Detect which cell encompasses the target text, then output its [X, Y] center coordinate. 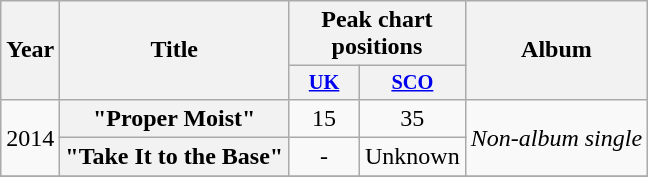
Peak chart positions [378, 34]
SCO [413, 83]
2014 [30, 137]
Title [174, 50]
Album [556, 50]
35 [413, 118]
Non-album single [556, 137]
Year [30, 50]
"Proper Moist" [174, 118]
15 [324, 118]
- [324, 157]
UK [324, 83]
Unknown [413, 157]
"Take It to the Base" [174, 157]
